Output the [X, Y] coordinate of the center of the cell containing the given text.  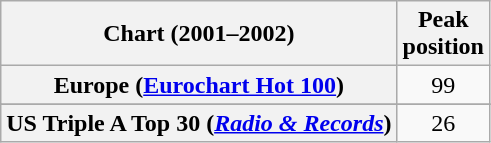
Chart (2001–2002) [199, 34]
Peakposition [443, 34]
99 [443, 85]
Europe (Eurochart Hot 100) [199, 85]
26 [443, 123]
US Triple A Top 30 (Radio & Records) [199, 123]
